Return the [x, y] coordinate for the center point of the cell that contains the specified text.  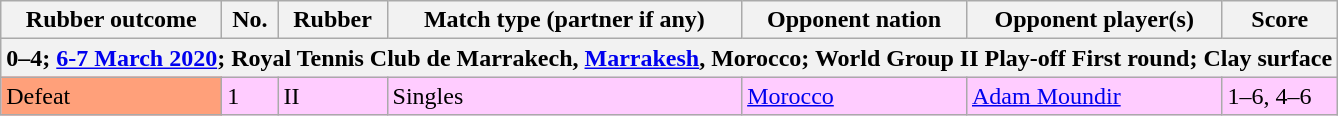
Opponent nation [854, 20]
Match type (partner if any) [564, 20]
0–4; 6-7 March 2020; Royal Tennis Club de Marrakech, Marrakesh, Morocco; World Group II Play-off First round; Clay surface [670, 58]
Score [1280, 20]
Opponent player(s) [1094, 20]
Defeat [112, 96]
Rubber [332, 20]
No. [250, 20]
Adam Moundir [1094, 96]
II [332, 96]
1–6, 4–6 [1280, 96]
Morocco [854, 96]
Rubber outcome [112, 20]
Singles [564, 96]
1 [250, 96]
